Extract the (X, Y) coordinate from the center of the cell holding the provided text.  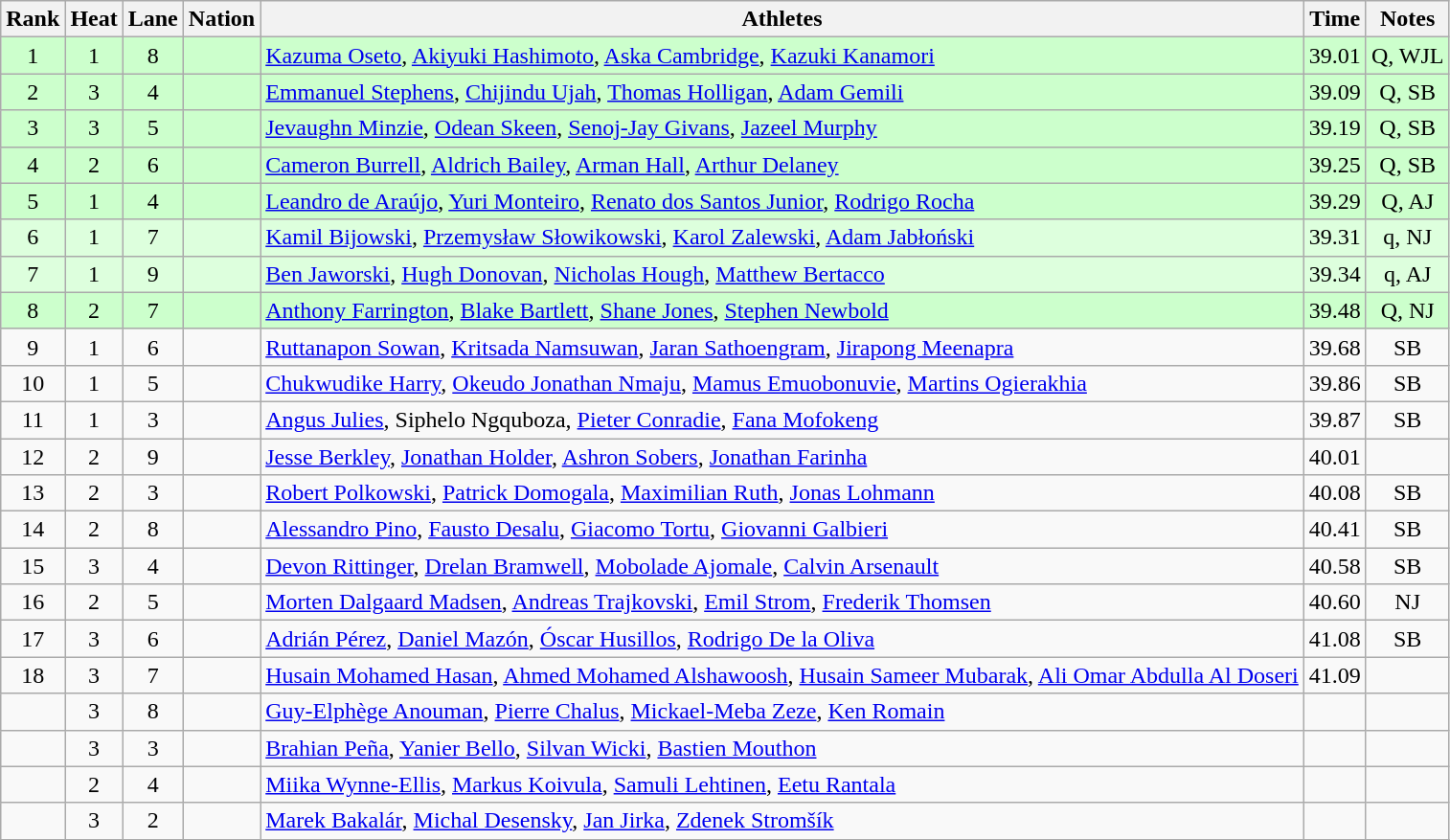
Angus Julies, Siphelo Ngquboza, Pieter Conradie, Fana Mofokeng (782, 420)
q, AJ (1408, 274)
15 (33, 566)
Time (1335, 19)
39.09 (1335, 92)
11 (33, 420)
41.08 (1335, 639)
Q, WJL (1408, 56)
Marek Bakalár, Michal Desensky, Jan Jirka, Zdenek Stromšík (782, 821)
40.08 (1335, 493)
Leandro de Araújo, Yuri Monteiro, Renato dos Santos Junior, Rodrigo Rocha (782, 201)
39.34 (1335, 274)
39.29 (1335, 201)
40.60 (1335, 602)
39.87 (1335, 420)
Guy-Elphège Anouman, Pierre Chalus, Mickael-Meba Zeze, Ken Romain (782, 712)
40.58 (1335, 566)
39.48 (1335, 310)
40.41 (1335, 530)
Rank (33, 19)
17 (33, 639)
Cameron Burrell, Aldrich Bailey, Arman Hall, Arthur Delaney (782, 165)
Miika Wynne-Ellis, Markus Koivula, Samuli Lehtinen, Eetu Rantala (782, 784)
Alessandro Pino, Fausto Desalu, Giacomo Tortu, Giovanni Galbieri (782, 530)
Brahian Peña, Yanier Bello, Silvan Wicki, Bastien Mouthon (782, 748)
Lane (153, 19)
Anthony Farrington, Blake Bartlett, Shane Jones, Stephen Newbold (782, 310)
Heat (94, 19)
Chukwudike Harry, Okeudo Jonathan Nmaju, Mamus Emuobonuvie, Martins Ogierakhia (782, 383)
13 (33, 493)
NJ (1408, 602)
Husain Mohamed Hasan, Ahmed Mohamed Alshawoosh, Husain Sameer Mubarak, Ali Omar Abdulla Al Doseri (782, 675)
Nation (221, 19)
39.19 (1335, 128)
39.68 (1335, 347)
Q, AJ (1408, 201)
39.25 (1335, 165)
Jesse Berkley, Jonathan Holder, Ashron Sobers, Jonathan Farinha (782, 457)
39.31 (1335, 238)
14 (33, 530)
39.01 (1335, 56)
Q, NJ (1408, 310)
Kazuma Oseto, Akiyuki Hashimoto, Aska Cambridge, Kazuki Kanamori (782, 56)
Emmanuel Stephens, Chijindu Ujah, Thomas Holligan, Adam Gemili (782, 92)
16 (33, 602)
Ruttanapon Sowan, Kritsada Namsuwan, Jaran Sathoengram, Jirapong Meenapra (782, 347)
q, NJ (1408, 238)
Devon Rittinger, Drelan Bramwell, Mobolade Ajomale, Calvin Arsenault (782, 566)
18 (33, 675)
Notes (1408, 19)
41.09 (1335, 675)
Athletes (782, 19)
Adrián Pérez, Daniel Mazón, Óscar Husillos, Rodrigo De la Oliva (782, 639)
10 (33, 383)
Ben Jaworski, Hugh Donovan, Nicholas Hough, Matthew Bertacco (782, 274)
Jevaughn Minzie, Odean Skeen, Senoj-Jay Givans, Jazeel Murphy (782, 128)
40.01 (1335, 457)
39.86 (1335, 383)
Kamil Bijowski, Przemysław Słowikowski, Karol Zalewski, Adam Jabłoński (782, 238)
12 (33, 457)
Robert Polkowski, Patrick Domogala, Maximilian Ruth, Jonas Lohmann (782, 493)
Morten Dalgaard Madsen, Andreas Trajkovski, Emil Strom, Frederik Thomsen (782, 602)
